Search for the cell housing the specified text and yield its [X, Y] center coordinate. 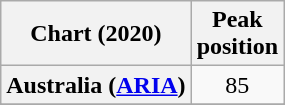
85 [237, 85]
Chart (2020) [96, 34]
Peakposition [237, 34]
Australia (ARIA) [96, 85]
